Scan for the cell matching the given text and deliver its (X, Y) coordinate at center. 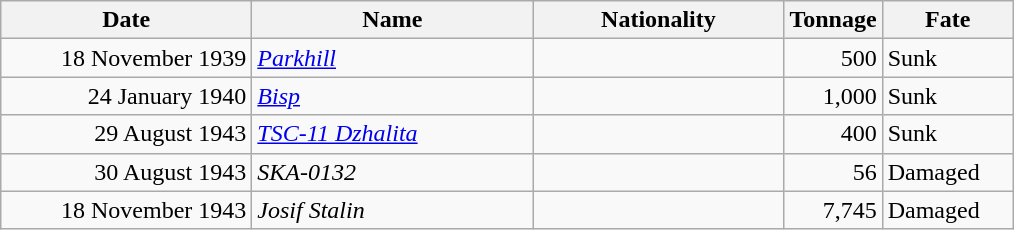
24 January 1940 (126, 96)
7,745 (833, 210)
Tonnage (833, 20)
Fate (948, 20)
29 August 1943 (126, 134)
Josif Stalin (392, 210)
500 (833, 58)
18 November 1939 (126, 58)
Nationality (658, 20)
Parkhill (392, 58)
30 August 1943 (126, 172)
18 November 1943 (126, 210)
Date (126, 20)
TSC-11 Dzhalita (392, 134)
SKA-0132 (392, 172)
1,000 (833, 96)
400 (833, 134)
56 (833, 172)
Name (392, 20)
Bisp (392, 96)
